Provide the (x, y) coordinate of the cell's center where the given text is located.  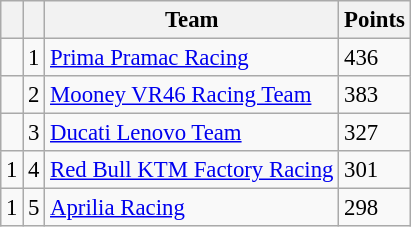
436 (374, 58)
5 (34, 208)
Team (192, 20)
301 (374, 170)
Red Bull KTM Factory Racing (192, 170)
Ducati Lenovo Team (192, 133)
Aprilia Racing (192, 208)
Prima Pramac Racing (192, 58)
Points (374, 20)
Mooney VR46 Racing Team (192, 95)
298 (374, 208)
327 (374, 133)
3 (34, 133)
383 (374, 95)
2 (34, 95)
4 (34, 170)
